Return the (X, Y) coordinate for the center point of the cell that contains the specified text.  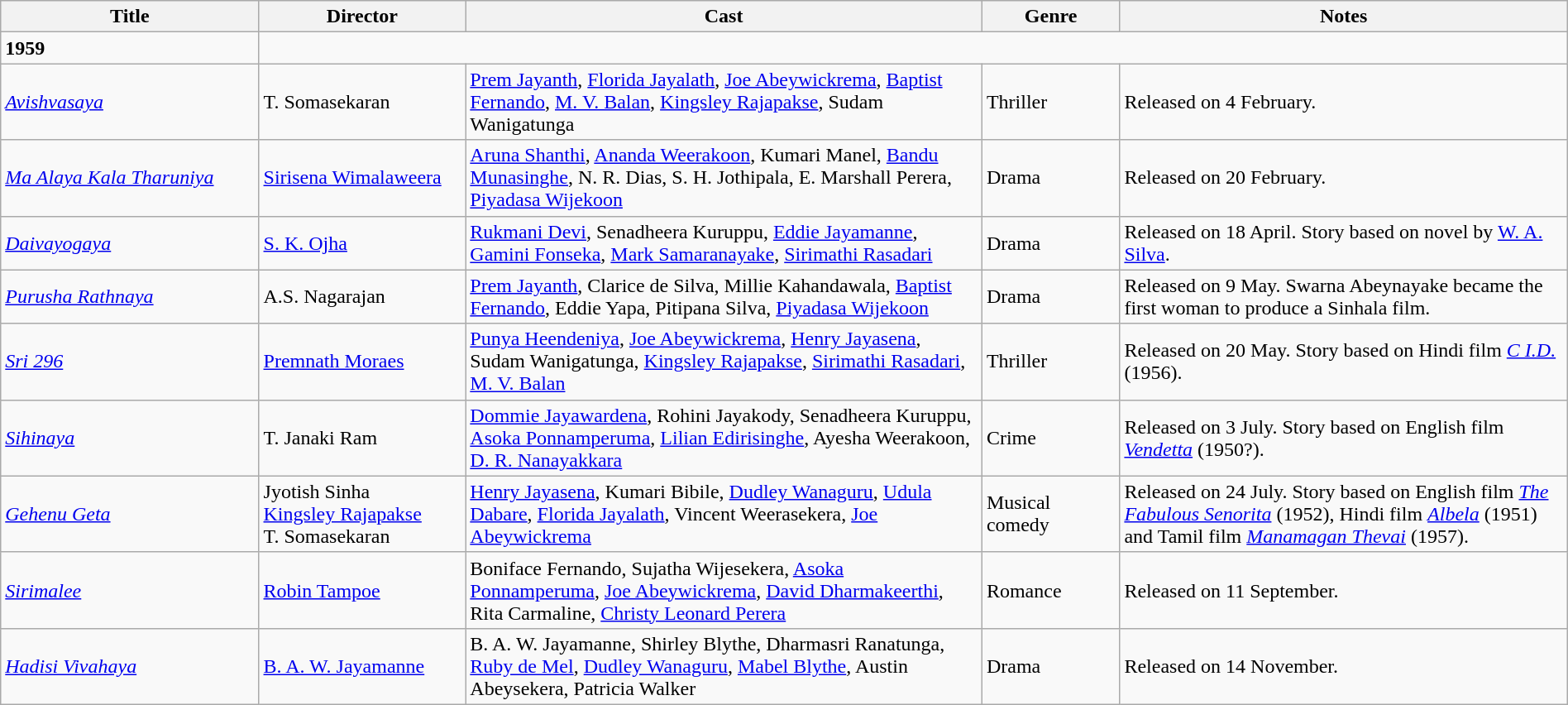
Hadisi Vivahaya (130, 666)
A.S. Nagarajan (362, 296)
S. K. Ojha (362, 243)
Notes (1343, 17)
Aruna Shanthi, Ananda Weerakoon, Kumari Manel, Bandu Munasinghe, N. R. Dias, S. H. Jothipala, E. Marshall Perera, Piyadasa Wijekoon (724, 178)
Boniface Fernando, Sujatha Wijesekera, Asoka Ponnamperuma, Joe Abeywickrema, David Dharmakeerthi, Rita Carmaline, Christy Leonard Perera (724, 590)
Sihinaya (130, 438)
Gehenu Geta (130, 514)
Robin Tampoe (362, 590)
Premnath Moraes (362, 362)
Sirimalee (130, 590)
Daivayogaya (130, 243)
Cast (724, 17)
Genre (1050, 17)
1959 (130, 48)
Ma Alaya Kala Tharuniya (130, 178)
Purusha Rathnaya (130, 296)
B. A. W. Jayamanne, Shirley Blythe, Dharmasri Ranatunga, Ruby de Mel, Dudley Wanaguru, Mabel Blythe, Austin Abeysekera, Patricia Walker (724, 666)
Rukmani Devi, Senadheera Kuruppu, Eddie Jayamanne, Gamini Fonseka, Mark Samaranayake, Sirimathi Rasadari (724, 243)
Released on 11 September. (1343, 590)
Released on 4 February. (1343, 102)
Prem Jayanth, Clarice de Silva, Millie Kahandawala, Baptist Fernando, Eddie Yapa, Pitipana Silva, Piyadasa Wijekoon (724, 296)
Punya Heendeniya, Joe Abeywickrema, Henry Jayasena, Sudam Wanigatunga, Kingsley Rajapakse, Sirimathi Rasadari, M. V. Balan (724, 362)
Henry Jayasena, Kumari Bibile, Dudley Wanaguru, Udula Dabare, Florida Jayalath, Vincent Weerasekera, Joe Abeywickrema (724, 514)
T. Somasekaran (362, 102)
Released on 9 May. Swarna Abeynayake became the first woman to produce a Sinhala film. (1343, 296)
Crime (1050, 438)
B. A. W. Jayamanne (362, 666)
Released on 18 April. Story based on novel by W. A. Silva. (1343, 243)
Sri 296 (130, 362)
Released on 14 November. (1343, 666)
Released on 20 May. Story based on Hindi film C I.D. (1956). (1343, 362)
Dommie Jayawardena, Rohini Jayakody, Senadheera Kuruppu, Asoka Ponnamperuma, Lilian Edirisinghe, Ayesha Weerakoon, D. R. Nanayakkara (724, 438)
Musical comedy (1050, 514)
Director (362, 17)
Sirisena Wimalaweera (362, 178)
T. Janaki Ram (362, 438)
Avishvasaya (130, 102)
Title (130, 17)
Released on 20 February. (1343, 178)
Released on 3 July. Story based on English film Vendetta (1950?). (1343, 438)
Released on 24 July. Story based on English film The Fabulous Senorita (1952), Hindi film Albela (1951) and Tamil film Manamagan Thevai (1957). (1343, 514)
Jyotish Sinha Kingsley Rajapakse T. Somasekaran (362, 514)
Prem Jayanth, Florida Jayalath, Joe Abeywickrema, Baptist Fernando, M. V. Balan, Kingsley Rajapakse, Sudam Wanigatunga (724, 102)
Romance (1050, 590)
